Output the (X, Y) coordinate of the center of the cell containing the given text.  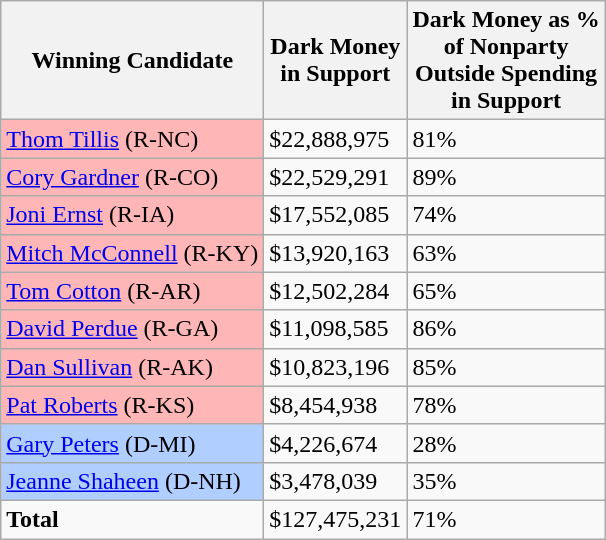
86% (506, 329)
$127,475,231 (336, 519)
28% (506, 443)
35% (506, 481)
65% (506, 291)
$22,888,975 (336, 139)
$12,502,284 (336, 291)
Joni Ernst (R-IA) (132, 215)
63% (506, 253)
David Perdue (R-GA) (132, 329)
$8,454,938 (336, 405)
71% (506, 519)
78% (506, 405)
Cory Gardner (R-CO) (132, 177)
Jeanne Shaheen (D-NH) (132, 481)
Thom Tillis (R-NC) (132, 139)
85% (506, 367)
$13,920,163 (336, 253)
Dark Money as %of NonpartyOutside Spendingin Support (506, 60)
Mitch McConnell (R-KY) (132, 253)
$3,478,039 (336, 481)
Winning Candidate (132, 60)
$17,552,085 (336, 215)
$22,529,291 (336, 177)
74% (506, 215)
$11,098,585 (336, 329)
$10,823,196 (336, 367)
81% (506, 139)
Dark Moneyin Support (336, 60)
Gary Peters (D-MI) (132, 443)
89% (506, 177)
Tom Cotton (R-AR) (132, 291)
Pat Roberts (R-KS) (132, 405)
Dan Sullivan (R-AK) (132, 367)
Total (132, 519)
$4,226,674 (336, 443)
